Scan for the cell matching the given text and deliver its [x, y] coordinate at center. 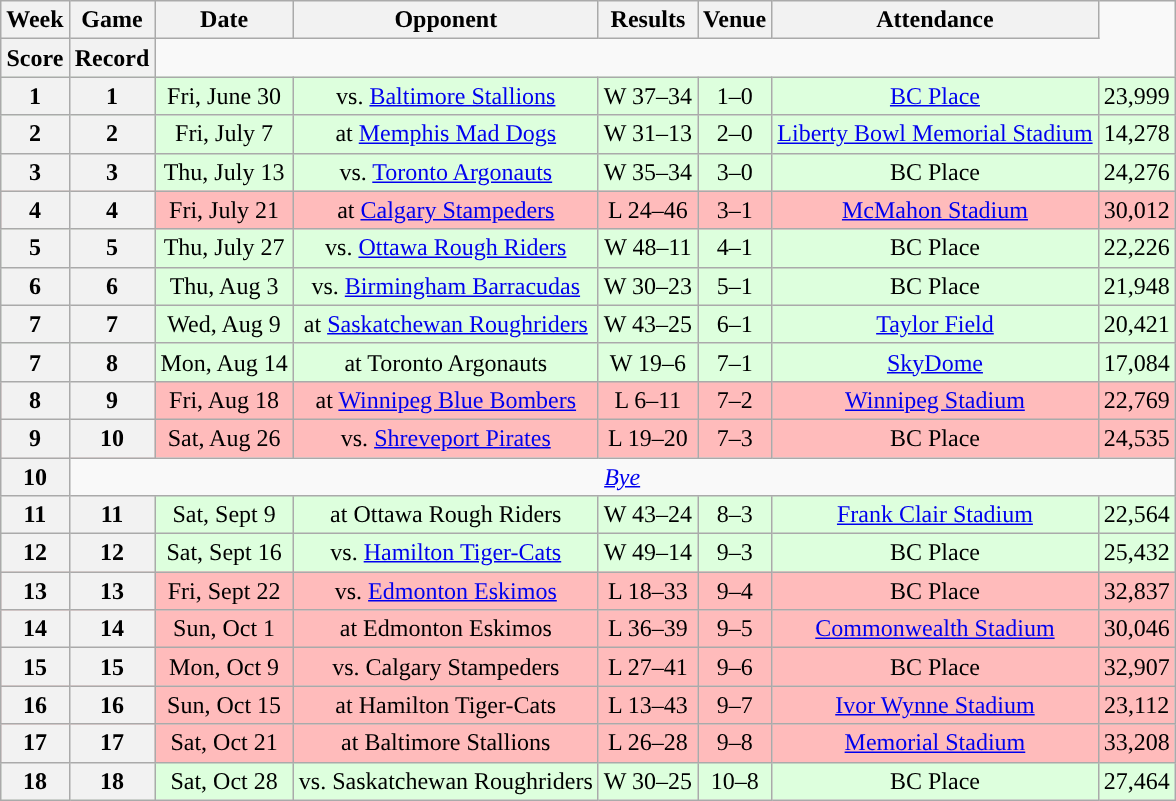
at Toronto Argonauts [446, 362]
8–3 [735, 515]
17,084 [1136, 362]
Thu, Aug 3 [224, 286]
Fri, July 7 [224, 134]
Results [648, 20]
at Memphis Mad Dogs [446, 134]
L 13–43 [648, 705]
23,999 [1136, 96]
7–2 [735, 400]
Date [224, 20]
Sat, Sept 9 [224, 515]
10–8 [735, 781]
32,837 [1136, 591]
Mon, Oct 9 [224, 667]
24,535 [1136, 438]
14,278 [1136, 134]
9–3 [735, 553]
Sat, Aug 26 [224, 438]
at Hamilton Tiger-Cats [446, 705]
Fri, July 21 [224, 210]
L 19–20 [648, 438]
Game [112, 20]
Sun, Oct 15 [224, 705]
23,112 [1136, 705]
at Ottawa Rough Riders [446, 515]
Memorial Stadium [935, 743]
2–0 [735, 134]
L 36–39 [648, 629]
9–4 [735, 591]
21,948 [1136, 286]
Fri, Aug 18 [224, 400]
32,907 [1136, 667]
Score [35, 58]
Sat, Oct 28 [224, 781]
at Edmonton Eskimos [446, 629]
W 43–24 [648, 515]
Thu, July 13 [224, 172]
vs. Hamilton Tiger-Cats [446, 553]
W 35–34 [648, 172]
20,421 [1136, 324]
vs. Baltimore Stallions [446, 96]
vs. Ottawa Rough Riders [446, 248]
vs. Birmingham Barracudas [446, 286]
3–1 [735, 210]
9–8 [735, 743]
Thu, July 27 [224, 248]
Week [35, 20]
Fri, Sept 22 [224, 591]
W 19–6 [648, 362]
27,464 [1136, 781]
vs. Edmonton Eskimos [446, 591]
25,432 [1136, 553]
vs. Shreveport Pirates [446, 438]
Venue [735, 20]
Ivor Wynne Stadium [935, 705]
Wed, Aug 9 [224, 324]
7–3 [735, 438]
McMahon Stadium [935, 210]
22,769 [1136, 400]
vs. Calgary Stampeders [446, 667]
6–1 [735, 324]
Sun, Oct 1 [224, 629]
22,226 [1136, 248]
at Baltimore Stallions [446, 743]
L 18–33 [648, 591]
W 48–11 [648, 248]
L 6–11 [648, 400]
L 26–28 [648, 743]
SkyDome [935, 362]
Sat, Oct 21 [224, 743]
3–0 [735, 172]
9–5 [735, 629]
W 30–23 [648, 286]
L 24–46 [648, 210]
W 49–14 [648, 553]
Opponent [446, 20]
Liberty Bowl Memorial Stadium [935, 134]
W 37–34 [648, 96]
9–7 [735, 705]
W 43–25 [648, 324]
W 31–13 [648, 134]
Record [112, 58]
at Calgary Stampeders [446, 210]
4–1 [735, 248]
vs. Toronto Argonauts [446, 172]
22,564 [1136, 515]
33,208 [1136, 743]
at Winnipeg Blue Bombers [446, 400]
5–1 [735, 286]
L 27–41 [648, 667]
7–1 [735, 362]
vs. Saskatchewan Roughriders [446, 781]
Sat, Sept 16 [224, 553]
30,012 [1136, 210]
Bye [622, 477]
Winnipeg Stadium [935, 400]
9–6 [735, 667]
Commonwealth Stadium [935, 629]
W 30–25 [648, 781]
30,046 [1136, 629]
at Saskatchewan Roughriders [446, 324]
Taylor Field [935, 324]
Frank Clair Stadium [935, 515]
Mon, Aug 14 [224, 362]
Fri, June 30 [224, 96]
1–0 [735, 96]
Attendance [935, 20]
24,276 [1136, 172]
